Search for the cell housing the specified text and yield its (x, y) center coordinate. 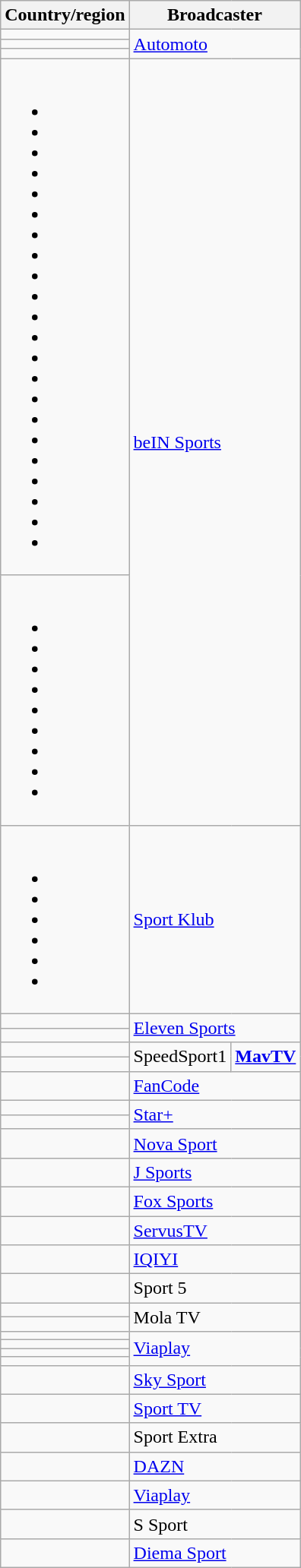
ServusTV (214, 1230)
Sport 5 (214, 1288)
Country/region (65, 15)
Sport TV (214, 1408)
S Sport (214, 1524)
beIN Sports (214, 442)
Nova Sport (214, 1143)
J Sports (214, 1172)
Fox Sports (214, 1201)
Broadcaster (214, 15)
Sport Klub (214, 919)
SpeedSport1 (180, 1057)
IQIYI (214, 1260)
Sky Sport (214, 1380)
FanCode (214, 1086)
MavTV (266, 1057)
Star+ (214, 1114)
Sport Extra (214, 1437)
Automoto (214, 44)
DAZN (214, 1466)
Diema Sport (214, 1553)
Eleven Sports (214, 1028)
Mola TV (214, 1317)
